From the cell containing the given text, extract its center point as (X, Y) coordinate. 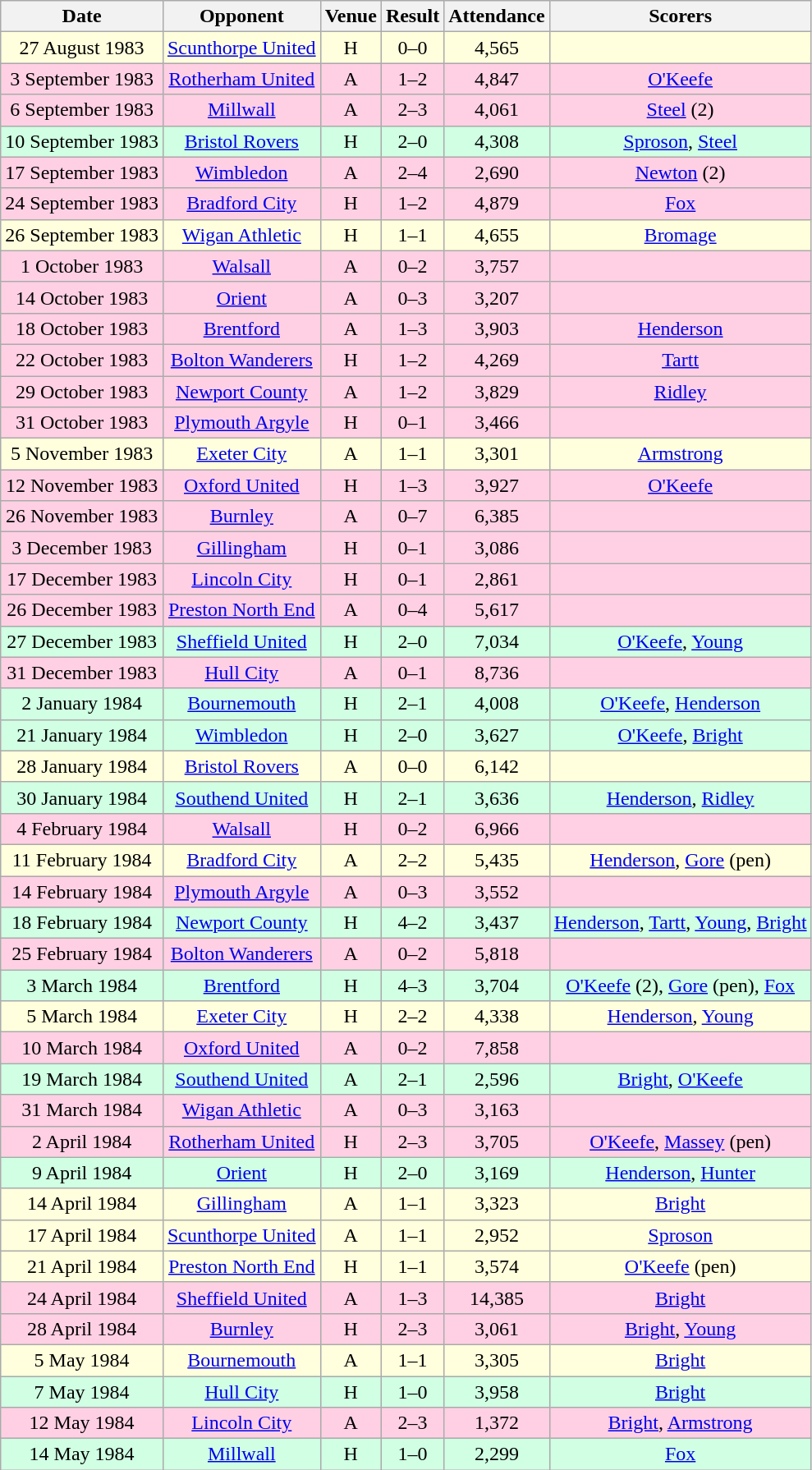
Opponent (241, 16)
5 May 1984 (82, 1360)
Sproson, Steel (680, 141)
5,818 (497, 954)
6 September 1983 (82, 110)
10 September 1983 (82, 141)
14 October 1983 (82, 297)
3 March 1984 (82, 985)
Scorers (680, 16)
3,437 (497, 923)
3,829 (497, 392)
12 November 1983 (82, 485)
27 August 1983 (82, 48)
4,061 (497, 110)
O'Keefe (2), Gore (pen), Fox (680, 985)
17 December 1983 (82, 579)
28 April 1984 (82, 1329)
14,385 (497, 1298)
3,903 (497, 328)
2 January 1984 (82, 704)
Attendance (497, 16)
4,338 (497, 1017)
Result (412, 16)
3,323 (497, 1204)
18 October 1983 (82, 328)
14 April 1984 (82, 1204)
6,142 (497, 766)
4,565 (497, 48)
9 April 1984 (82, 1173)
Henderson, Tartt, Young, Bright (680, 923)
Ridley (680, 392)
1,372 (497, 1423)
3,757 (497, 266)
Newton (2) (680, 172)
Henderson, Hunter (680, 1173)
4,655 (497, 235)
Bright, Armstrong (680, 1423)
24 September 1983 (82, 204)
3,305 (497, 1360)
5,617 (497, 610)
0–4 (412, 610)
3,636 (497, 797)
4,847 (497, 79)
3,169 (497, 1173)
4,308 (497, 141)
0–7 (412, 517)
3,927 (497, 485)
5 March 1984 (82, 1017)
5,435 (497, 860)
17 April 1984 (82, 1235)
10 March 1984 (82, 1048)
Steel (2) (680, 110)
27 December 1983 (82, 641)
3,574 (497, 1266)
31 March 1984 (82, 1110)
O'Keefe, Henderson (680, 704)
3,627 (497, 735)
21 April 1984 (82, 1266)
12 May 1984 (82, 1423)
O'Keefe, Young (680, 641)
Bright, O'Keefe (680, 1079)
4 February 1984 (82, 829)
2,861 (497, 579)
Henderson, Young (680, 1017)
3 December 1983 (82, 548)
30 January 1984 (82, 797)
3,207 (497, 297)
26 December 1983 (82, 610)
3,086 (497, 548)
2,299 (497, 1454)
26 November 1983 (82, 517)
21 January 1984 (82, 735)
2,952 (497, 1235)
1 October 1983 (82, 266)
3,466 (497, 423)
24 April 1984 (82, 1298)
3,958 (497, 1392)
Bright, Young (680, 1329)
Sproson (680, 1235)
8,736 (497, 673)
14 May 1984 (82, 1454)
3,163 (497, 1110)
17 September 1983 (82, 172)
7,034 (497, 641)
Tartt (680, 360)
Bromage (680, 235)
28 January 1984 (82, 766)
4,879 (497, 204)
Venue (351, 16)
18 February 1984 (82, 923)
2,690 (497, 172)
Armstrong (680, 454)
O'Keefe, Bright (680, 735)
19 March 1984 (82, 1079)
Date (82, 16)
2 April 1984 (82, 1142)
6,385 (497, 517)
2–4 (412, 172)
2,596 (497, 1079)
4–3 (412, 985)
4–2 (412, 923)
31 December 1983 (82, 673)
5 November 1983 (82, 454)
3,301 (497, 454)
4,008 (497, 704)
7,858 (497, 1048)
3,704 (497, 985)
3,705 (497, 1142)
14 February 1984 (82, 891)
3 September 1983 (82, 79)
Henderson (680, 328)
11 February 1984 (82, 860)
6,966 (497, 829)
O'Keefe, Massey (pen) (680, 1142)
O'Keefe (pen) (680, 1266)
3,552 (497, 891)
Henderson, Gore (pen) (680, 860)
3,061 (497, 1329)
26 September 1983 (82, 235)
22 October 1983 (82, 360)
31 October 1983 (82, 423)
29 October 1983 (82, 392)
7 May 1984 (82, 1392)
Henderson, Ridley (680, 797)
4,269 (497, 360)
25 February 1984 (82, 954)
